Detect which cell encompasses the target text, then output its [x, y] center coordinate. 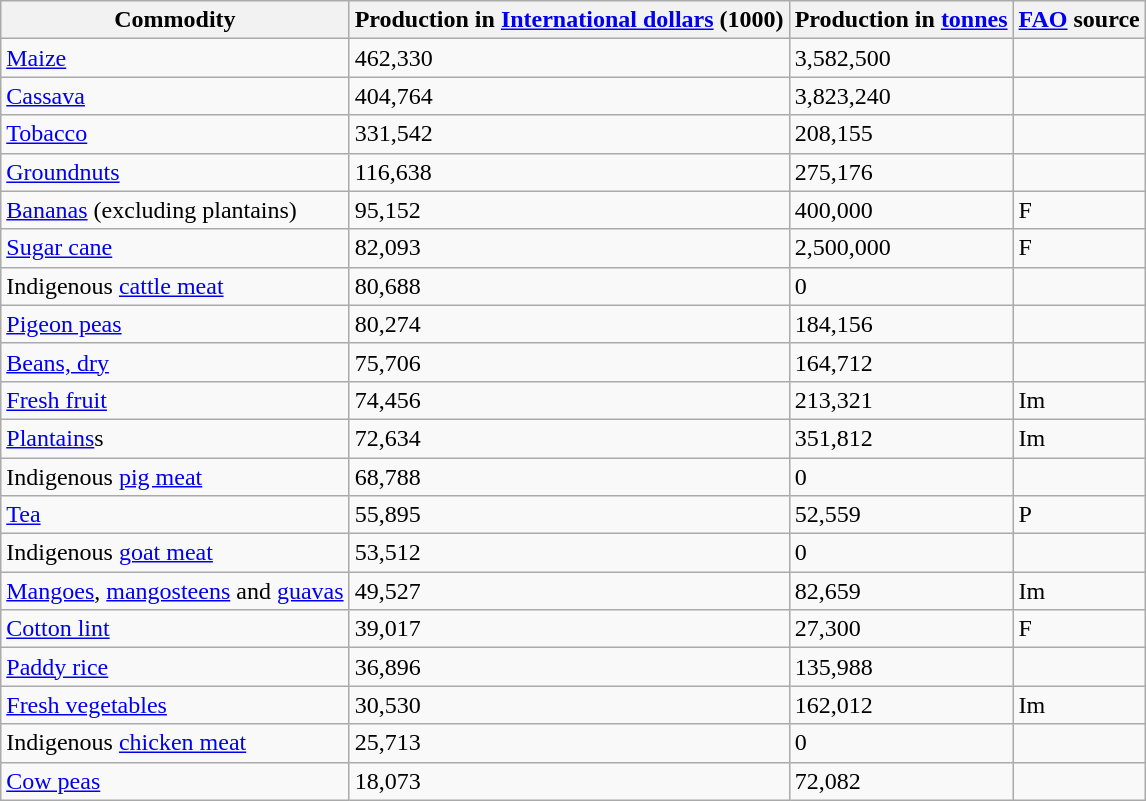
Indigenous cattle meat [175, 286]
3,823,240 [901, 96]
18,073 [569, 781]
400,000 [901, 210]
Paddy rice [175, 667]
95,152 [569, 210]
Commodity [175, 20]
Tobacco [175, 134]
3,582,500 [901, 58]
Tea [175, 515]
72,082 [901, 781]
Indigenous goat meat [175, 553]
2,500,000 [901, 248]
Production in tonnes [901, 20]
53,512 [569, 553]
Fresh fruit [175, 400]
462,330 [569, 58]
351,812 [901, 438]
404,764 [569, 96]
Beans, dry [175, 362]
Plantainss [175, 438]
162,012 [901, 705]
FAO source [1079, 20]
Cow peas [175, 781]
208,155 [901, 134]
164,712 [901, 362]
Indigenous pig meat [175, 477]
Bananas (excluding plantains) [175, 210]
Cotton lint [175, 629]
68,788 [569, 477]
30,530 [569, 705]
72,634 [569, 438]
Groundnuts [175, 172]
82,093 [569, 248]
184,156 [901, 324]
Pigeon peas [175, 324]
Maize [175, 58]
80,688 [569, 286]
49,527 [569, 591]
36,896 [569, 667]
135,988 [901, 667]
27,300 [901, 629]
74,456 [569, 400]
275,176 [901, 172]
331,542 [569, 134]
52,559 [901, 515]
Cassava [175, 96]
80,274 [569, 324]
Mangoes, mangosteens and guavas [175, 591]
39,017 [569, 629]
Fresh vegetables [175, 705]
116,638 [569, 172]
55,895 [569, 515]
P [1079, 515]
213,321 [901, 400]
Production in International dollars (1000) [569, 20]
Indigenous chicken meat [175, 743]
82,659 [901, 591]
75,706 [569, 362]
Sugar cane [175, 248]
25,713 [569, 743]
